Provide the [x, y] coordinate of the cell's center where the given text is located.  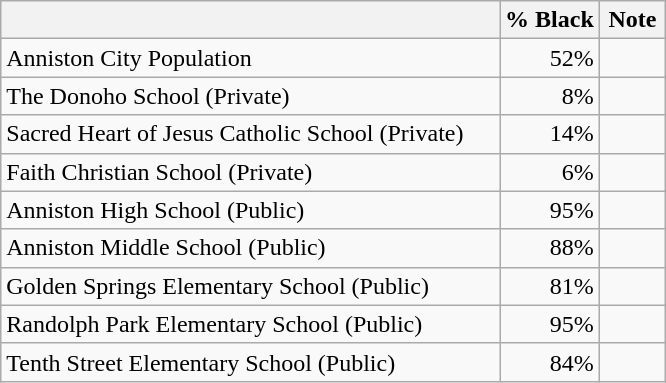
Randolph Park Elementary School (Public) [250, 324]
Golden Springs Elementary School (Public) [250, 286]
Anniston City Population [250, 58]
% Black [550, 20]
Anniston High School (Public) [250, 210]
14% [550, 134]
52% [550, 58]
Anniston Middle School (Public) [250, 248]
Sacred Heart of Jesus Catholic School (Private) [250, 134]
Note [632, 20]
8% [550, 96]
Faith Christian School (Private) [250, 172]
84% [550, 362]
81% [550, 286]
Tenth Street Elementary School (Public) [250, 362]
The Donoho School (Private) [250, 96]
88% [550, 248]
6% [550, 172]
